Scan for the cell matching the given text and deliver its (x, y) coordinate at center. 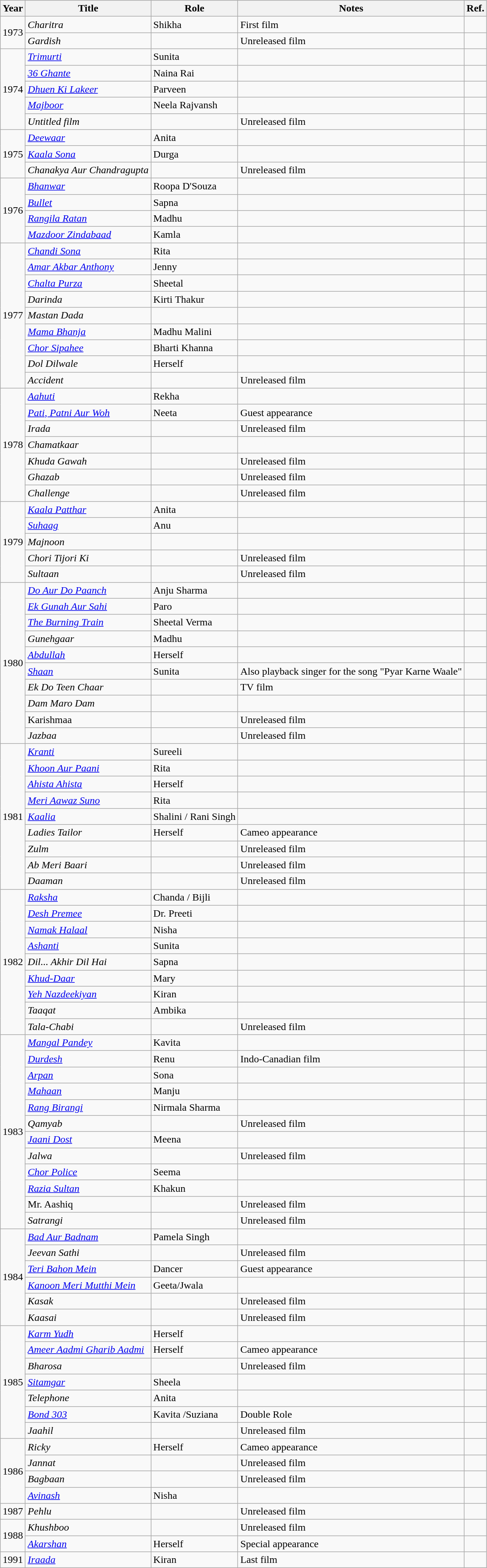
Ek Gunah Aur Sahi (88, 606)
Chalta Purza (88, 283)
Ek Do Teen Chaar (88, 687)
Manju (194, 1091)
The Burning Train (88, 622)
Satrangi (88, 1220)
Chori Tijori Ki (88, 558)
Paro (194, 606)
Also playback singer for the song "Pyar Karne Waale" (351, 671)
Karm Yudh (88, 1334)
1977 (13, 316)
Taaqat (88, 1011)
1988 (13, 1536)
Shalini / Rani Singh (194, 816)
Mr. Aashiq (88, 1204)
Jaani Dost (88, 1140)
1981 (13, 817)
Kavita (194, 1043)
Roopa D'Souza (194, 186)
Arpan (88, 1075)
Gardish (88, 41)
Jaahil (88, 1430)
Meena (194, 1140)
Mary (194, 978)
Gunehgaar (88, 639)
1983 (13, 1132)
Dhuen Ki Lakeer (88, 89)
Dol Dilwale (88, 364)
Anju Sharma (194, 590)
Desh Premee (88, 913)
Jenny (194, 267)
Zulm (88, 849)
Khuda Gawah (88, 461)
Indo-Canadian film (351, 1059)
Bad Aur Badnam (88, 1237)
Khoon Aur Paani (88, 768)
Ladies Tailor (88, 833)
Pati, Patni Aur Woh (88, 412)
Chanakya Aur Chandragupta (88, 170)
Geeta/Jwala (194, 1285)
Bagbaan (88, 1479)
Trimurti (88, 57)
Renu (194, 1059)
Khushboo (88, 1528)
Sheela (194, 1382)
1979 (13, 542)
Notes (351, 8)
Pehlu (88, 1512)
Durga (194, 154)
1974 (13, 89)
Bond 303 (88, 1414)
Mastan Dada (88, 315)
Khakun (194, 1188)
Kaala Sona (88, 154)
Namak Halaal (88, 929)
Meri Aawaz Suno (88, 800)
Karishmaa (88, 720)
Neela Rajvansh (194, 105)
Challenge (88, 493)
1978 (13, 445)
Majboor (88, 105)
Kanoon Meri Mutthi Mein (88, 1285)
Daaman (88, 881)
1980 (13, 663)
1984 (13, 1277)
Dil... Akhir Dil Hai (88, 962)
1982 (13, 962)
Bharosa (88, 1366)
Mazdoor Zindabaad (88, 235)
Mangal Pandey (88, 1043)
Chor Police (88, 1172)
Amar Akbar Anthony (88, 267)
Ref. (475, 8)
Accident (88, 380)
Chamatkaar (88, 445)
Dam Maro Dam (88, 703)
Ameer Aadmi Gharib Aadmi (88, 1350)
Last film (351, 1560)
Avinash (88, 1495)
Jeevan Sathi (88, 1253)
Iraada (88, 1560)
Sheetal (194, 283)
Akarshan (88, 1544)
Bharti Khanna (194, 348)
TV film (351, 687)
1987 (13, 1512)
Deewaar (88, 138)
Neeta (194, 412)
Role (194, 8)
Mama Bhanja (88, 332)
Tala-Chabi (88, 1027)
Darinda (88, 299)
Dancer (194, 1269)
Kirti Thakur (194, 299)
First film (351, 25)
Kaala Patthar (88, 510)
Teri Bahon Mein (88, 1269)
Seema (194, 1172)
Ashanti (88, 946)
Ab Meri Baari (88, 865)
Rang Birangi (88, 1107)
Naina Rai (194, 73)
36 Ghante (88, 73)
Do Aur Do Paanch (88, 590)
Jannat (88, 1463)
Aahuti (88, 396)
Charitra (88, 25)
Parveen (194, 89)
Shaan (88, 671)
Abdullah (88, 655)
Double Role (351, 1414)
Title (88, 8)
1976 (13, 210)
Telephone (88, 1398)
Sureeli (194, 752)
1991 (13, 1560)
Rekha (194, 396)
Anu (194, 526)
Year (13, 8)
1985 (13, 1382)
Chandi Sona (88, 251)
Nirmala Sharma (194, 1107)
Yeh Nazdeekiyan (88, 994)
Kavita /Suziana (194, 1414)
Majnoon (88, 542)
Raksha (88, 897)
Irada (88, 428)
Suhaag (88, 526)
Khud-Daar (88, 978)
Rangila Ratan (88, 219)
Bullet (88, 203)
1975 (13, 154)
Sultaan (88, 574)
Shikha (194, 25)
Mahaan (88, 1091)
Kranti (88, 752)
Razia Sultan (88, 1188)
Madhu Malini (194, 332)
Kaalia (88, 816)
Pamela Singh (194, 1237)
Untitled film (88, 121)
Sheetal Verma (194, 622)
Kaasai (88, 1317)
Ricky (88, 1447)
Chanda / Bijli (194, 897)
Sona (194, 1075)
Special appearance (351, 1544)
Jazbaa (88, 736)
Ahista Ahista (88, 784)
Durdesh (88, 1059)
Kasak (88, 1301)
Jalwa (88, 1156)
Kamla (194, 235)
1986 (13, 1471)
1973 (13, 33)
Ambika (194, 1011)
Qamyab (88, 1123)
Dr. Preeti (194, 913)
Sitamgar (88, 1382)
Bhanwar (88, 186)
Ghazab (88, 477)
Chor Sipahee (88, 348)
